Find where the given text appears and provide that cell's center as (x, y) coordinate. 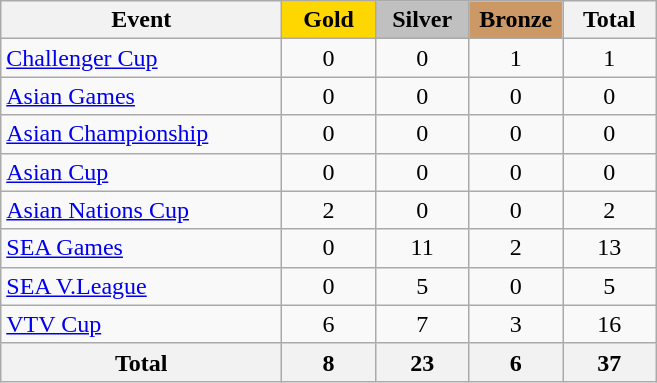
Asian Games (142, 96)
7 (422, 324)
16 (609, 324)
Bronze (516, 20)
SEA Games (142, 248)
3 (516, 324)
VTV Cup (142, 324)
Asian Cup (142, 172)
Silver (422, 20)
11 (422, 248)
8 (329, 362)
SEA V.League (142, 286)
Challenger Cup (142, 58)
Asian Championship (142, 134)
23 (422, 362)
Gold (329, 20)
37 (609, 362)
Event (142, 20)
Asian Nations Cup (142, 210)
13 (609, 248)
